Return [x, y] of the center of cell containing provided text 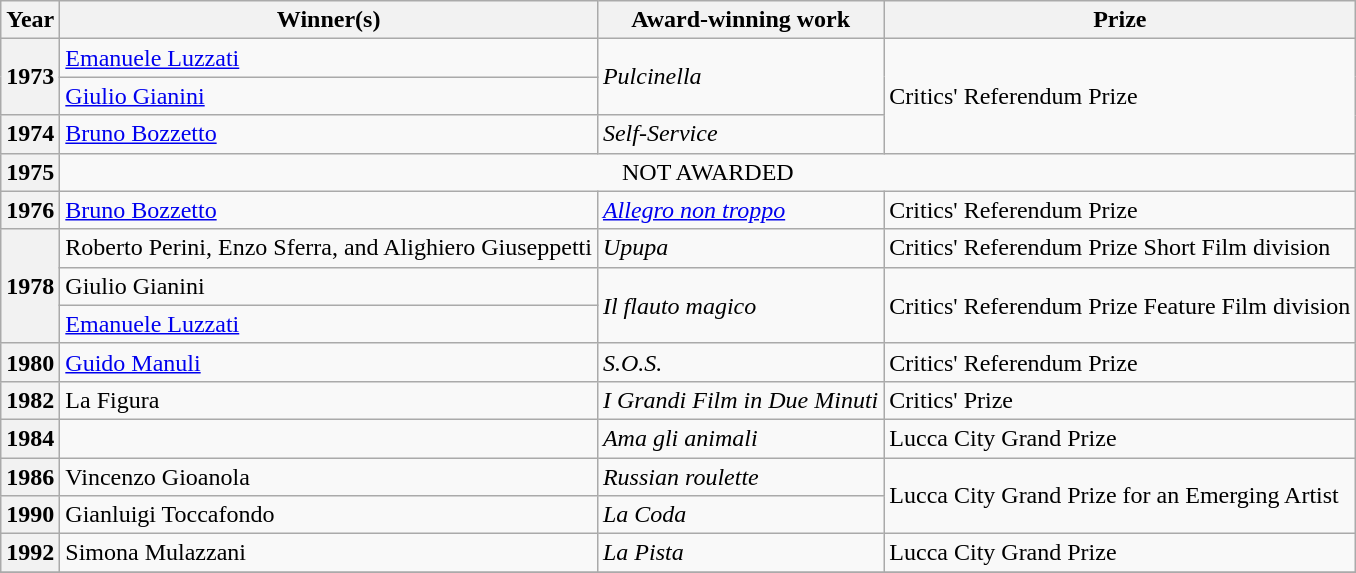
Roberto Perini, Enzo Sferra, and Alighiero Giuseppetti [329, 248]
1973 [30, 77]
La Coda [740, 515]
1984 [30, 438]
Lucca City Grand Prize for an Emerging Artist [1120, 496]
1980 [30, 362]
1976 [30, 210]
Russian roulette [740, 477]
1982 [30, 400]
1992 [30, 553]
Vincenzo Gioanola [329, 477]
La Pista [740, 553]
Winner(s) [329, 20]
Ama gli animali [740, 438]
1990 [30, 515]
S.O.S. [740, 362]
Award-winning work [740, 20]
1978 [30, 286]
Il flauto magico [740, 305]
Upupa [740, 248]
Self-Service [740, 134]
Prize [1120, 20]
Gianluigi Toccafondo [329, 515]
Year [30, 20]
Critics' Prize [1120, 400]
1986 [30, 477]
Critics' Referendum Prize Short Film division [1120, 248]
Pulcinella [740, 77]
Guido Manuli [329, 362]
1975 [30, 172]
Allegro non troppo [740, 210]
Critics' Referendum Prize Feature Film division [1120, 305]
Simona Mulazzani [329, 553]
La Figura [329, 400]
1974 [30, 134]
NOT AWARDED [708, 172]
I Grandi Film in Due Minuti [740, 400]
